Return [x, y] of the center of cell containing provided text 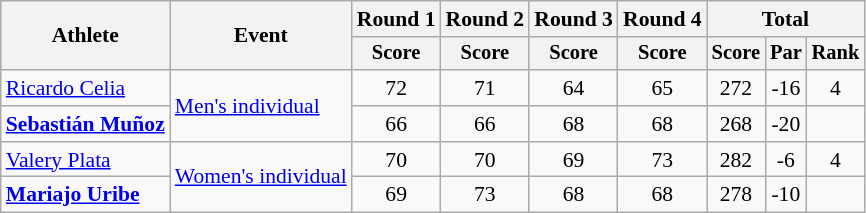
71 [486, 88]
Ricardo Celia [86, 88]
282 [736, 160]
Valery Plata [86, 160]
Round 4 [662, 19]
-20 [786, 124]
Round 3 [574, 19]
-10 [786, 195]
Athlete [86, 36]
64 [574, 88]
Women's individual [261, 178]
Men's individual [261, 106]
Rank [836, 54]
Round 2 [486, 19]
65 [662, 88]
272 [736, 88]
Event [261, 36]
Par [786, 54]
Mariajo Uribe [86, 195]
-6 [786, 160]
Sebastián Muñoz [86, 124]
-16 [786, 88]
Round 1 [396, 19]
278 [736, 195]
268 [736, 124]
72 [396, 88]
Total [786, 19]
